Scan for the cell matching the given text and deliver its [X, Y] coordinate at center. 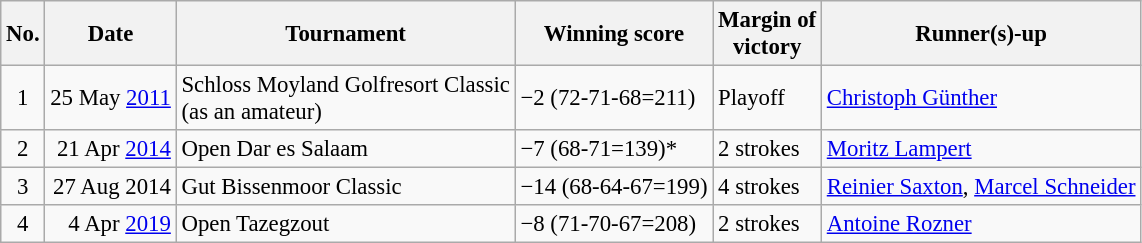
4 [23, 224]
27 Aug 2014 [110, 187]
Open Dar es Salaam [346, 149]
−14 (68-64-67=199) [614, 187]
Tournament [346, 34]
4 Apr 2019 [110, 224]
Schloss Moyland Golfresort Classic(as an amateur) [346, 98]
Antoine Rozner [980, 224]
Open Tazegzout [346, 224]
Gut Bissenmoor Classic [346, 187]
Moritz Lampert [980, 149]
2 [23, 149]
Christoph Günther [980, 98]
Reinier Saxton, Marcel Schneider [980, 187]
Winning score [614, 34]
−2 (72-71-68=211) [614, 98]
−8 (71-70-67=208) [614, 224]
21 Apr 2014 [110, 149]
Runner(s)-up [980, 34]
Playoff [768, 98]
25 May 2011 [110, 98]
3 [23, 187]
4 strokes [768, 187]
No. [23, 34]
Date [110, 34]
1 [23, 98]
Margin ofvictory [768, 34]
−7 (68-71=139)* [614, 149]
